Return [x, y] of the center of cell containing provided text 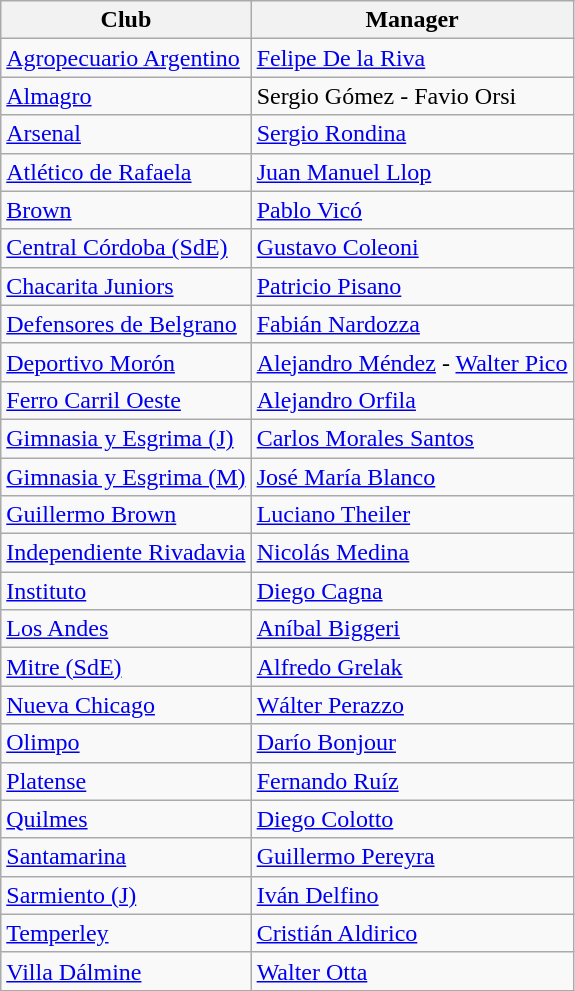
Instituto [126, 591]
Chacarita Juniors [126, 286]
Guillermo Pereyra [412, 857]
Guillermo Brown [126, 515]
Walter Otta [412, 971]
José María Blanco [412, 477]
Alfredo Grelak [412, 667]
Pablo Vicó [412, 210]
Cristián Aldirico [412, 933]
Luciano Theiler [412, 515]
Juan Manuel Llop [412, 172]
Atlético de Rafaela [126, 172]
Sergio Rondina [412, 134]
Carlos Morales Santos [412, 438]
Almagro [126, 96]
Defensores de Belgrano [126, 324]
Mitre (SdE) [126, 667]
Platense [126, 781]
Patricio Pisano [412, 286]
Alejandro Orfila [412, 400]
Gimnasia y Esgrima (J) [126, 438]
Agropecuario Argentino [126, 58]
Diego Colotto [412, 819]
Temperley [126, 933]
Fernando Ruíz [412, 781]
Wálter Perazzo [412, 705]
Los Andes [126, 629]
Nueva Chicago [126, 705]
Villa Dálmine [126, 971]
Alejandro Méndez - Walter Pico [412, 362]
Club [126, 20]
Darío Bonjour [412, 743]
Manager [412, 20]
Felipe De la Riva [412, 58]
Diego Cagna [412, 591]
Nicolás Medina [412, 553]
Deportivo Morón [126, 362]
Quilmes [126, 819]
Gustavo Coleoni [412, 248]
Arsenal [126, 134]
Ferro Carril Oeste [126, 400]
Central Córdoba (SdE) [126, 248]
Olimpo [126, 743]
Fabián Nardozza [412, 324]
Iván Delfino [412, 895]
Santamarina [126, 857]
Sergio Gómez - Favio Orsi [412, 96]
Brown [126, 210]
Aníbal Biggeri [412, 629]
Gimnasia y Esgrima (M) [126, 477]
Independiente Rivadavia [126, 553]
Sarmiento (J) [126, 895]
